Identify which cell holds the provided text, then report its (X, Y) central coordinate. 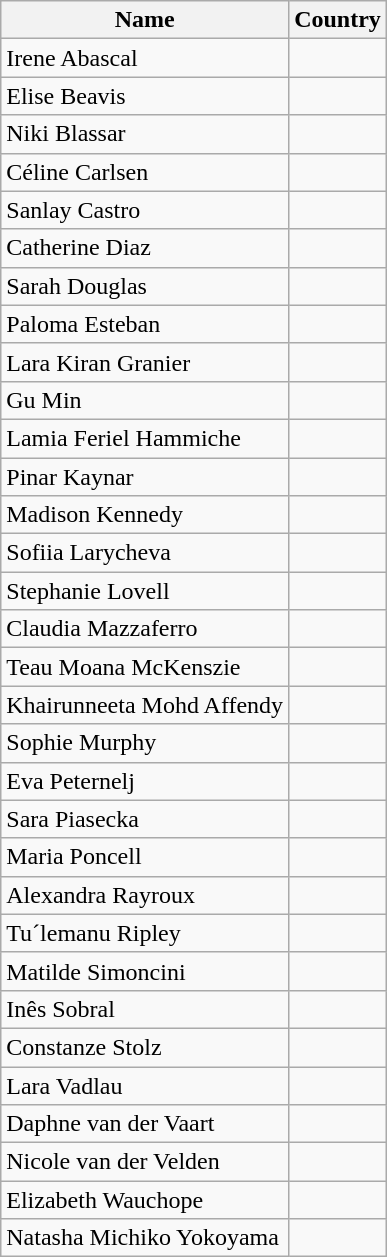
Sophie Murphy (145, 743)
Nicole van der Velden (145, 1162)
Pinar Kaynar (145, 477)
Eva Peternelj (145, 781)
Niki Blassar (145, 134)
Sara Piasecka (145, 819)
Name (145, 20)
Alexandra Rayroux (145, 895)
Khairunneeta Mohd Affendy (145, 705)
Catherine Diaz (145, 248)
Lamia Feriel Hammiche (145, 438)
Claudia Mazzaferro (145, 629)
Natasha Michiko Yokoyama (145, 1238)
Gu Min (145, 400)
Céline Carlsen (145, 172)
Irene Abascal (145, 58)
Teau Moana McKenszie (145, 667)
Maria Poncell (145, 857)
Constanze Stolz (145, 1047)
Lara Kiran Granier (145, 362)
Sofiia Larycheva (145, 553)
Lara Vadlau (145, 1085)
Inês Sobral (145, 1009)
Madison Kennedy (145, 515)
Country (338, 20)
Sanlay Castro (145, 210)
Tu´lemanu Ripley (145, 933)
Sarah Douglas (145, 286)
Stephanie Lovell (145, 591)
Daphne van der Vaart (145, 1124)
Elise Beavis (145, 96)
Paloma Esteban (145, 324)
Matilde Simoncini (145, 971)
Elizabeth Wauchope (145, 1200)
